Find where the given text appears and provide that cell's center as [X, Y] coordinate. 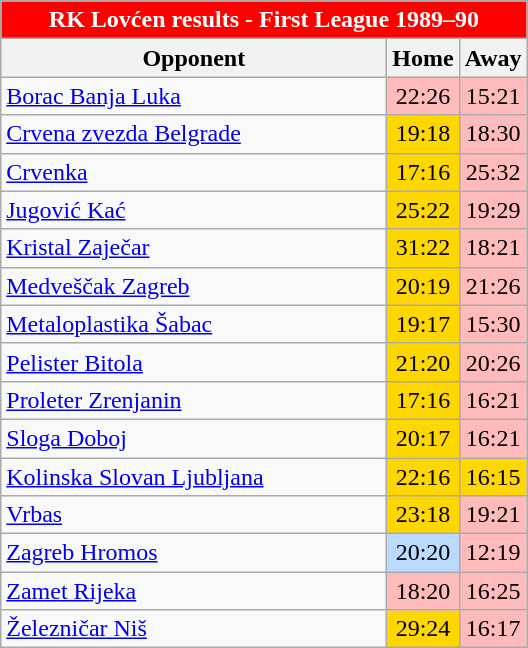
Vrbas [194, 515]
22:26 [423, 96]
Železničar Niš [194, 629]
25:22 [423, 210]
Jugović Kać [194, 210]
19:17 [423, 324]
18:30 [493, 134]
18:21 [493, 248]
29:24 [423, 629]
Away [493, 58]
Kristal Zaječar [194, 248]
Proleter Zrenjanin [194, 400]
16:25 [493, 591]
22:16 [423, 477]
23:18 [423, 515]
Zamet Rijeka [194, 591]
19:29 [493, 210]
15:30 [493, 324]
12:19 [493, 553]
16:15 [493, 477]
19:18 [423, 134]
15:21 [493, 96]
Pelister Bitola [194, 362]
31:22 [423, 248]
Borac Banja Luka [194, 96]
25:32 [493, 172]
20:17 [423, 438]
20:19 [423, 286]
Sloga Doboj [194, 438]
Crvena zvezda Belgrade [194, 134]
16:17 [493, 629]
Kolinska Slovan Ljubljana [194, 477]
Home [423, 58]
21:26 [493, 286]
18:20 [423, 591]
20:26 [493, 362]
Medveščak Zagreb [194, 286]
19:21 [493, 515]
Zagreb Hromos [194, 553]
Crvenka [194, 172]
20:20 [423, 553]
Opponent [194, 58]
21:20 [423, 362]
Metaloplastika Šabac [194, 324]
RK Lovćen results - First League 1989–90 [264, 20]
